For the text-containing cell, return its midpoint in [X, Y] coordinate format. 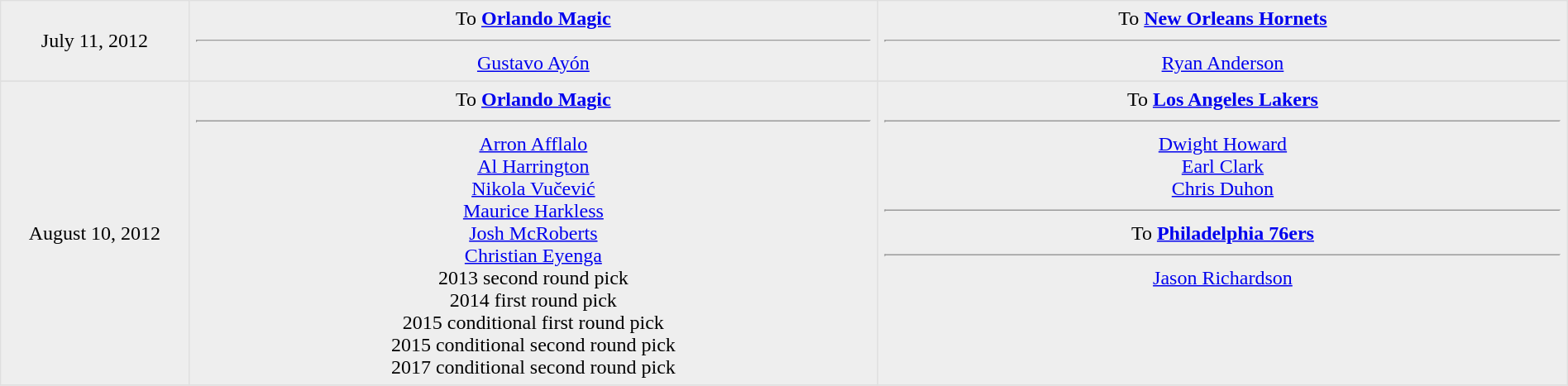
July 11, 2012 [94, 41]
To Orlando MagicGustavo Ayón [533, 41]
To New Orleans HornetsRyan Anderson [1223, 41]
To Los Angeles LakersDwight HowardEarl ClarkChris DuhonTo Philadelphia 76ersJason Richardson [1223, 233]
August 10, 2012 [94, 233]
